Find where the given text appears and provide that cell's center as (x, y) coordinate. 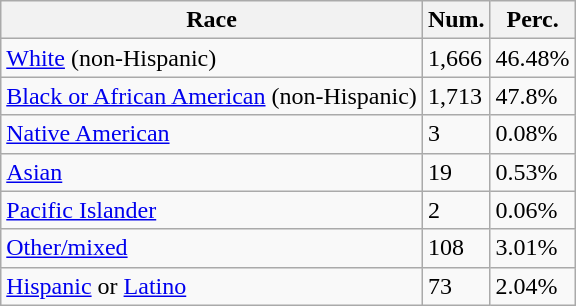
0.08% (532, 134)
Asian (212, 172)
Race (212, 20)
2 (456, 210)
Native American (212, 134)
1,666 (456, 58)
46.48% (532, 58)
Perc. (532, 20)
Pacific Islander (212, 210)
47.8% (532, 96)
3 (456, 134)
Black or African American (non-Hispanic) (212, 96)
0.06% (532, 210)
19 (456, 172)
1,713 (456, 96)
2.04% (532, 286)
108 (456, 248)
Hispanic or Latino (212, 286)
Other/mixed (212, 248)
Num. (456, 20)
73 (456, 286)
0.53% (532, 172)
3.01% (532, 248)
White (non-Hispanic) (212, 58)
